From the cell containing the given text, extract its center point as [x, y] coordinate. 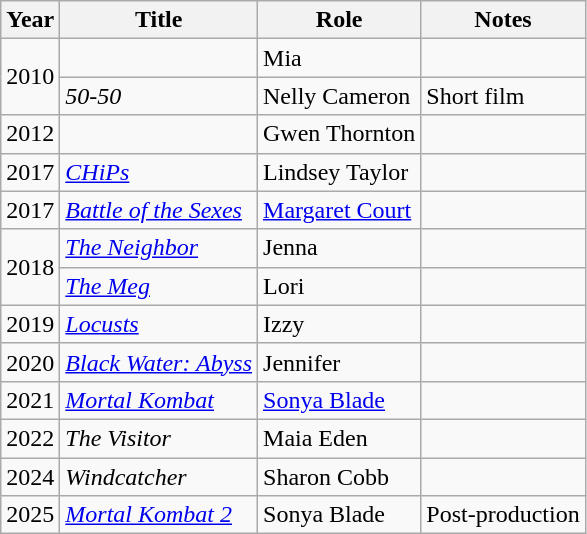
Lindsey Taylor [340, 172]
2010 [30, 77]
Post-production [503, 515]
Battle of the Sexes [159, 210]
2019 [30, 324]
Mia [340, 58]
2021 [30, 400]
Short film [503, 96]
2020 [30, 362]
Izzy [340, 324]
The Meg [159, 286]
The Neighbor [159, 248]
2024 [30, 477]
Gwen Thornton [340, 134]
Mortal Kombat 2 [159, 515]
Title [159, 20]
Locusts [159, 324]
Windcatcher [159, 477]
Jennifer [340, 362]
50-50 [159, 96]
CHiPs [159, 172]
2012 [30, 134]
Lori [340, 286]
Nelly Cameron [340, 96]
2018 [30, 267]
Sharon Cobb [340, 477]
2025 [30, 515]
Jenna [340, 248]
2022 [30, 438]
Black Water: Abyss [159, 362]
Role [340, 20]
Maia Eden [340, 438]
The Visitor [159, 438]
Margaret Court [340, 210]
Mortal Kombat [159, 400]
Year [30, 20]
Notes [503, 20]
